Locate the cell with the specified text and output its [x, y] center coordinate. 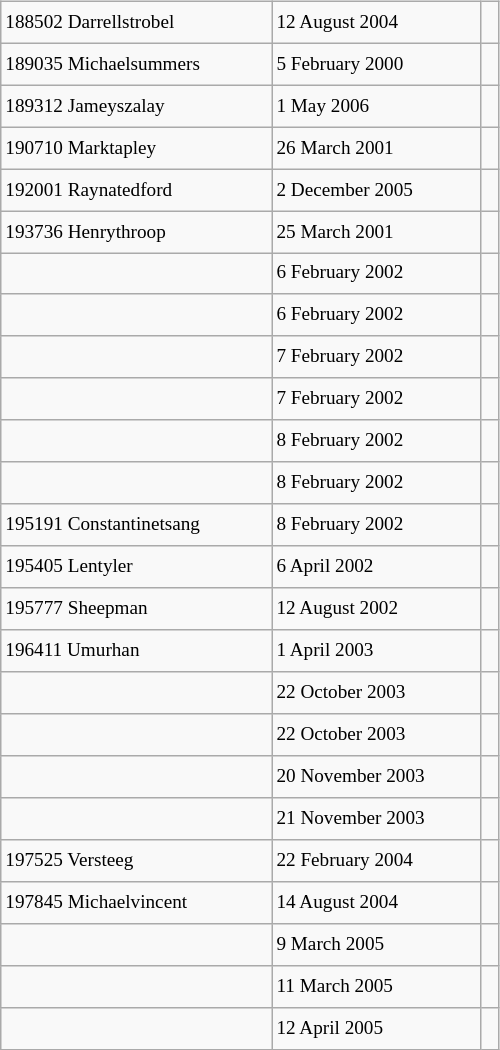
26 March 2001 [376, 148]
190710 Marktapley [136, 148]
197525 Versteeg [136, 861]
195777 Sheepman [136, 609]
193736 Henrythroop [136, 232]
20 November 2003 [376, 777]
195191 Constantinetsang [136, 525]
9 March 2005 [376, 944]
6 April 2002 [376, 567]
1 April 2003 [376, 651]
5 February 2000 [376, 64]
12 April 2005 [376, 1028]
1 May 2006 [376, 106]
196411 Umurhan [136, 651]
195405 Lentyler [136, 567]
12 August 2002 [376, 609]
21 November 2003 [376, 819]
192001 Raynatedford [136, 190]
189035 Michaelsummers [136, 64]
12 August 2004 [376, 22]
2 December 2005 [376, 190]
188502 Darrellstrobel [136, 22]
22 February 2004 [376, 861]
189312 Jameyszalay [136, 106]
14 August 2004 [376, 902]
25 March 2001 [376, 232]
197845 Michaelvincent [136, 902]
11 March 2005 [376, 986]
